Determine the [x, y] coordinate at the center of the cell enclosing the given text.  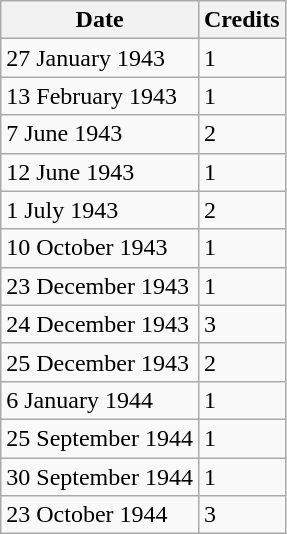
27 January 1943 [100, 58]
30 September 1944 [100, 477]
23 October 1944 [100, 515]
Date [100, 20]
6 January 1944 [100, 400]
24 December 1943 [100, 324]
13 February 1943 [100, 96]
23 December 1943 [100, 286]
25 December 1943 [100, 362]
12 June 1943 [100, 172]
7 June 1943 [100, 134]
25 September 1944 [100, 438]
1 July 1943 [100, 210]
Credits [242, 20]
10 October 1943 [100, 248]
